Detect which cell encompasses the target text, then output its (x, y) center coordinate. 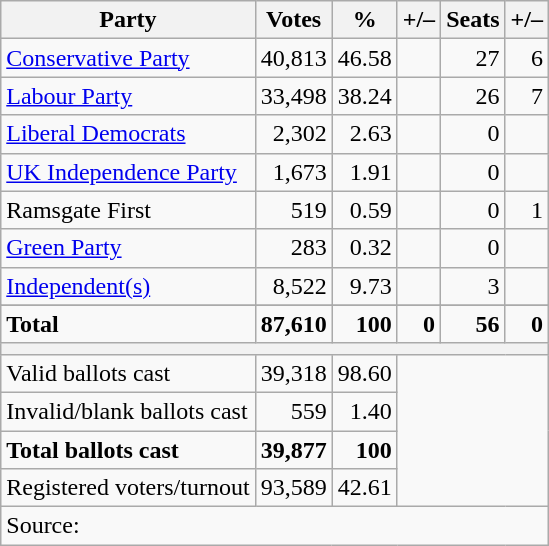
8,522 (294, 286)
Total ballots cast (128, 449)
Registered voters/turnout (128, 488)
Votes (294, 20)
0.32 (364, 248)
9.73 (364, 286)
6 (526, 58)
40,813 (294, 58)
Labour Party (128, 96)
46.58 (364, 58)
Valid ballots cast (128, 373)
87,610 (294, 324)
1,673 (294, 172)
Seats (473, 20)
2.63 (364, 134)
27 (473, 58)
93,589 (294, 488)
3 (473, 286)
7 (526, 96)
38.24 (364, 96)
283 (294, 248)
0.59 (364, 210)
1.40 (364, 411)
Source: (275, 526)
519 (294, 210)
559 (294, 411)
Ramsgate First (128, 210)
Invalid/blank ballots cast (128, 411)
39,877 (294, 449)
Independent(s) (128, 286)
2,302 (294, 134)
33,498 (294, 96)
56 (473, 324)
Liberal Democrats (128, 134)
39,318 (294, 373)
1.91 (364, 172)
Green Party (128, 248)
42.61 (364, 488)
Conservative Party (128, 58)
UK Independence Party (128, 172)
Party (128, 20)
Total (128, 324)
1 (526, 210)
98.60 (364, 373)
26 (473, 96)
% (364, 20)
